Find where the given text appears and provide that cell's center as [X, Y] coordinate. 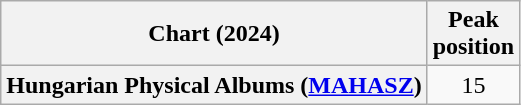
Peakposition [473, 34]
Hungarian Physical Albums (MAHASZ) [214, 85]
15 [473, 85]
Chart (2024) [214, 34]
